Detect which cell encompasses the target text, then output its [X, Y] center coordinate. 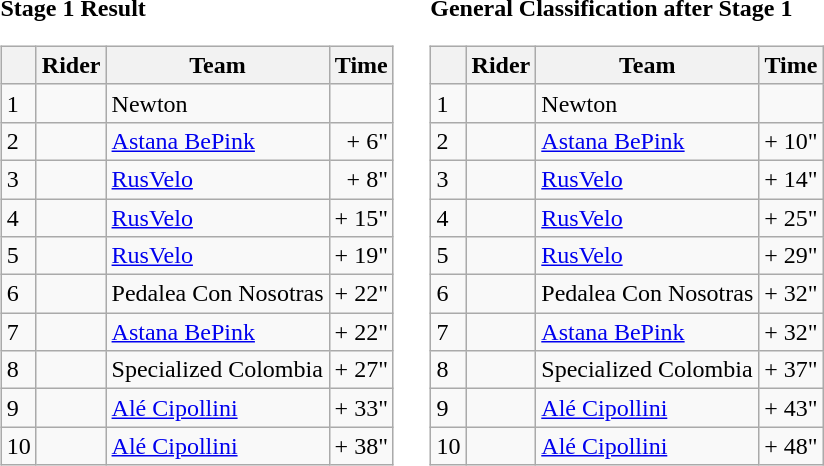
+ 43" [791, 408]
+ 29" [791, 256]
+ 10" [791, 141]
+ 15" [361, 217]
+ 6" [361, 141]
+ 37" [791, 370]
+ 19" [361, 256]
+ 48" [791, 446]
+ 25" [791, 217]
+ 14" [791, 179]
+ 8" [361, 179]
+ 38" [361, 446]
+ 27" [361, 370]
+ 33" [361, 408]
